Capture the cell that displays the provided text and extract its (x, y) central coordinate. 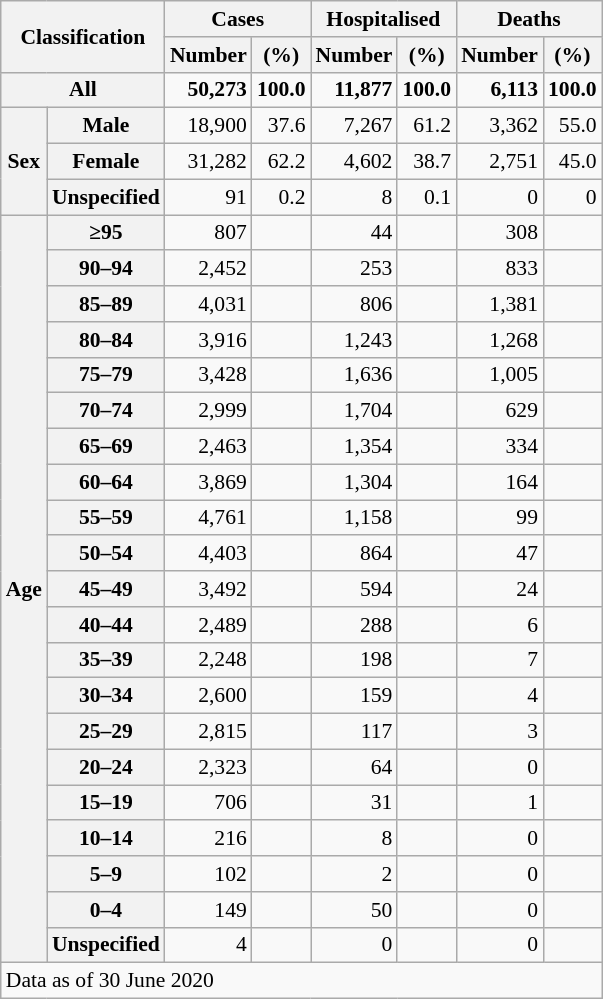
4,031 (208, 304)
1,158 (354, 518)
0–4 (106, 910)
85–89 (106, 304)
1,268 (500, 340)
Sex (24, 162)
216 (208, 839)
2,815 (208, 732)
55–59 (106, 518)
7,267 (354, 126)
1,243 (354, 340)
45–49 (106, 589)
60–64 (106, 482)
40–44 (106, 625)
3,869 (208, 482)
1,354 (354, 447)
117 (354, 732)
4,761 (208, 518)
3,362 (500, 126)
2,248 (208, 660)
0.1 (426, 197)
594 (354, 589)
198 (354, 660)
70–74 (106, 411)
2,323 (208, 767)
833 (500, 269)
864 (354, 554)
20–24 (106, 767)
3,492 (208, 589)
44 (354, 233)
3 (500, 732)
2,999 (208, 411)
Deaths (529, 19)
6 (500, 625)
61.2 (426, 126)
99 (500, 518)
308 (500, 233)
55.0 (572, 126)
25–29 (106, 732)
6,113 (500, 90)
102 (208, 874)
18,900 (208, 126)
Female (106, 162)
15–19 (106, 803)
1,381 (500, 304)
31,282 (208, 162)
Hospitalised (384, 19)
50–54 (106, 554)
3,428 (208, 375)
159 (354, 696)
629 (500, 411)
2,489 (208, 625)
35–39 (106, 660)
31 (354, 803)
7 (500, 660)
Age (24, 589)
All (83, 90)
1,005 (500, 375)
2,463 (208, 447)
45.0 (572, 162)
Classification (83, 36)
0.2 (282, 197)
47 (500, 554)
62.2 (282, 162)
253 (354, 269)
91 (208, 197)
807 (208, 233)
80–84 (106, 340)
11,877 (354, 90)
3,916 (208, 340)
706 (208, 803)
Cases (238, 19)
10–14 (106, 839)
75–79 (106, 375)
5–9 (106, 874)
90–94 (106, 269)
1,304 (354, 482)
2 (354, 874)
65–69 (106, 447)
164 (500, 482)
2,600 (208, 696)
2,452 (208, 269)
1,636 (354, 375)
334 (500, 447)
≥95 (106, 233)
Male (106, 126)
38.7 (426, 162)
288 (354, 625)
64 (354, 767)
2,751 (500, 162)
24 (500, 589)
149 (208, 910)
50,273 (208, 90)
806 (354, 304)
50 (354, 910)
1,704 (354, 411)
4,602 (354, 162)
37.6 (282, 126)
1 (500, 803)
4,403 (208, 554)
Data as of 30 June 2020 (302, 981)
30–34 (106, 696)
